Locate the cell with the specified text and output its (X, Y) center coordinate. 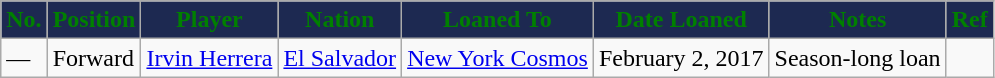
— (24, 58)
Date Loaned (681, 20)
Ref (970, 20)
El Salvador (340, 58)
February 2, 2017 (681, 58)
New York Cosmos (498, 58)
Player (210, 20)
No. (24, 20)
Season-long loan (858, 58)
Forward (94, 58)
Irvin Herrera (210, 58)
Loaned To (498, 20)
Nation (340, 20)
Position (94, 20)
Notes (858, 20)
